For the text-containing cell, return its midpoint in (X, Y) coordinate format. 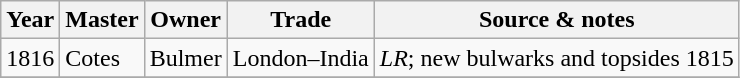
Bulmer (186, 58)
Trade (300, 20)
Year (30, 20)
Owner (186, 20)
Source & notes (556, 20)
Cotes (102, 58)
Master (102, 20)
London–India (300, 58)
1816 (30, 58)
LR; new bulwarks and topsides 1815 (556, 58)
